Return the (x, y) coordinate for the center point of the cell that contains the specified text.  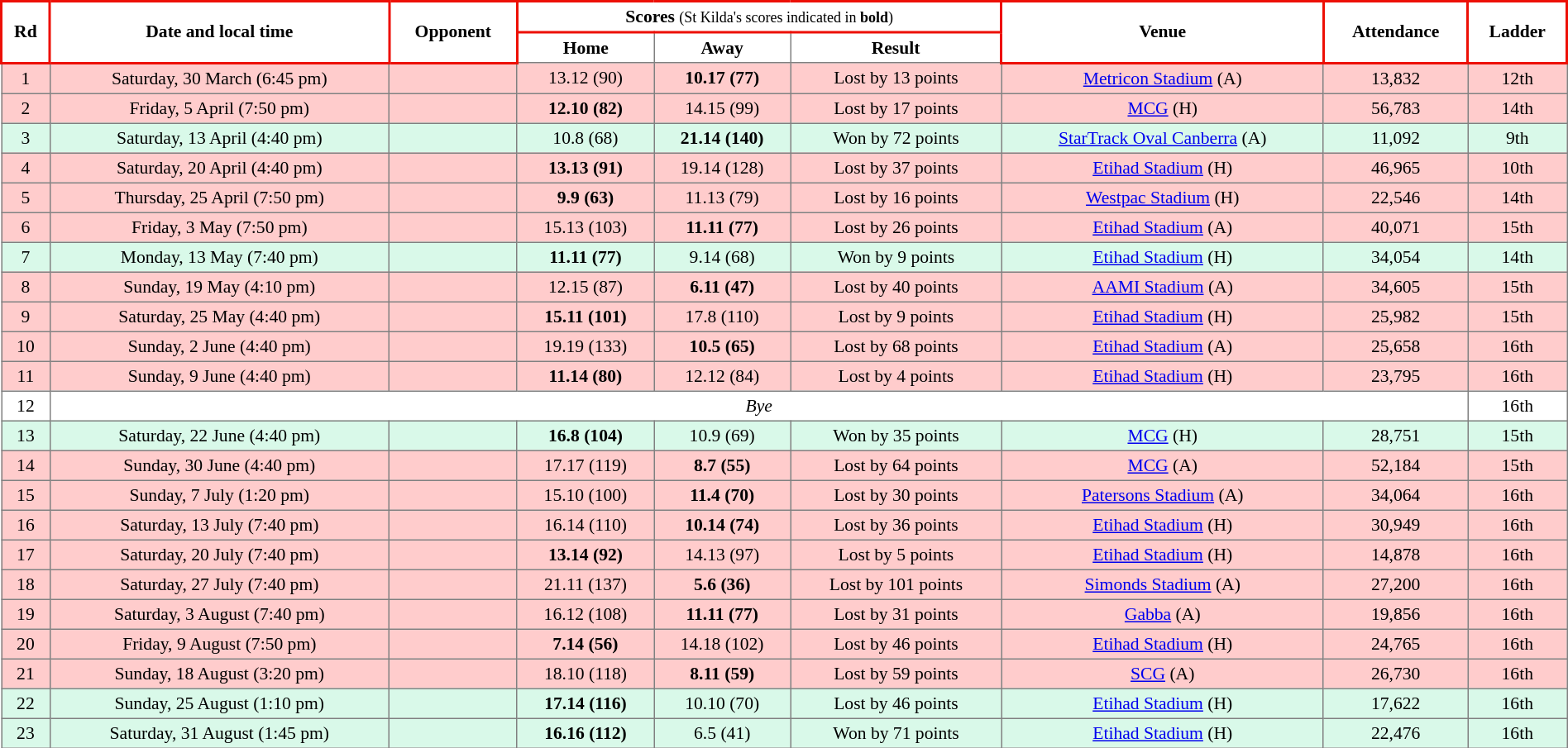
16 (26, 524)
12th (1517, 78)
Lost by 9 points (896, 316)
Saturday, 30 March (6:45 pm) (219, 78)
MCG (A) (1163, 465)
21.11 (137) (586, 584)
56,783 (1396, 107)
10 (26, 345)
Lost by 31 points (896, 613)
3 (26, 137)
13.12 (90) (586, 78)
5 (26, 197)
27,200 (1396, 584)
Lost by 37 points (896, 167)
23,795 (1396, 375)
16.8 (104) (586, 435)
13 (26, 435)
26,730 (1396, 673)
34,605 (1396, 286)
11,092 (1396, 137)
10.10 (70) (723, 703)
9 (26, 316)
15.11 (101) (586, 316)
13.14 (92) (586, 554)
1 (26, 78)
Away (723, 48)
14.15 (99) (723, 107)
12 (26, 405)
46,965 (1396, 167)
StarTrack Oval Canberra (A) (1163, 137)
14.18 (102) (723, 643)
30,949 (1396, 524)
Saturday, 31 August (1:45 pm) (219, 732)
6.5 (41) (723, 732)
Saturday, 13 July (7:40 pm) (219, 524)
Date and local time (219, 32)
Saturday, 22 June (4:40 pm) (219, 435)
Sunday, 30 June (4:40 pm) (219, 465)
10.9 (69) (723, 435)
12.10 (82) (586, 107)
Saturday, 13 April (4:40 pm) (219, 137)
Home (586, 48)
Saturday, 3 August (7:40 pm) (219, 613)
10.8 (68) (586, 137)
Sunday, 9 June (4:40 pm) (219, 375)
25,658 (1396, 345)
Saturday, 20 July (7:40 pm) (219, 554)
Lost by 59 points (896, 673)
11 (26, 375)
14 (26, 465)
24,765 (1396, 643)
5.6 (36) (723, 584)
16.16 (112) (586, 732)
8.7 (55) (723, 465)
14.13 (97) (723, 554)
22,546 (1396, 197)
Bye (759, 405)
9.9 (63) (586, 197)
28,751 (1396, 435)
2 (26, 107)
23 (26, 732)
Gabba (A) (1163, 613)
11.13 (79) (723, 197)
19,856 (1396, 613)
Lost by 13 points (896, 78)
12.15 (87) (586, 286)
9.14 (68) (723, 256)
19.14 (128) (723, 167)
6 (26, 226)
Lost by 40 points (896, 286)
40,071 (1396, 226)
16.12 (108) (586, 613)
8 (26, 286)
17 (26, 554)
Friday, 9 August (7:50 pm) (219, 643)
8.11 (59) (723, 673)
34,054 (1396, 256)
34,064 (1396, 494)
Scores (St Kilda's scores indicated in bold) (759, 17)
16.14 (110) (586, 524)
11.4 (70) (723, 494)
Rd (26, 32)
15.13 (103) (586, 226)
18 (26, 584)
14,878 (1396, 554)
17.17 (119) (586, 465)
Metricon Stadium (A) (1163, 78)
6.11 (47) (723, 286)
7 (26, 256)
4 (26, 167)
Lost by 68 points (896, 345)
13,832 (1396, 78)
Won by 72 points (896, 137)
21 (26, 673)
Lost by 17 points (896, 107)
Lost by 16 points (896, 197)
Lost by 26 points (896, 226)
21.14 (140) (723, 137)
Friday, 3 May (7:50 pm) (219, 226)
Result (896, 48)
Opponent (453, 32)
Lost by 36 points (896, 524)
Patersons Stadium (A) (1163, 494)
Westpac Stadium (H) (1163, 197)
22 (26, 703)
10th (1517, 167)
AAMI Stadium (A) (1163, 286)
15 (26, 494)
Sunday, 18 August (3:20 pm) (219, 673)
Venue (1163, 32)
Simonds Stadium (A) (1163, 584)
18.10 (118) (586, 673)
Saturday, 27 July (7:40 pm) (219, 584)
Friday, 5 April (7:50 pm) (219, 107)
17,622 (1396, 703)
52,184 (1396, 465)
Saturday, 20 April (4:40 pm) (219, 167)
Lost by 101 points (896, 584)
Attendance (1396, 32)
13.13 (91) (586, 167)
15.10 (100) (586, 494)
9th (1517, 137)
Lost by 30 points (896, 494)
25,982 (1396, 316)
Won by 9 points (896, 256)
SCG (A) (1163, 673)
20 (26, 643)
17.8 (110) (723, 316)
10.5 (65) (723, 345)
Sunday, 19 May (4:10 pm) (219, 286)
Lost by 64 points (896, 465)
10.17 (77) (723, 78)
22,476 (1396, 732)
Saturday, 25 May (4:40 pm) (219, 316)
12.12 (84) (723, 375)
Won by 35 points (896, 435)
19 (26, 613)
17.14 (116) (586, 703)
19.19 (133) (586, 345)
Lost by 5 points (896, 554)
11.14 (80) (586, 375)
7.14 (56) (586, 643)
Sunday, 7 July (1:20 pm) (219, 494)
Thursday, 25 April (7:50 pm) (219, 197)
Monday, 13 May (7:40 pm) (219, 256)
Sunday, 25 August (1:10 pm) (219, 703)
Won by 71 points (896, 732)
Lost by 4 points (896, 375)
Sunday, 2 June (4:40 pm) (219, 345)
10.14 (74) (723, 524)
Ladder (1517, 32)
